Provide the (x, y) coordinate of the cell's center where the given text is located.  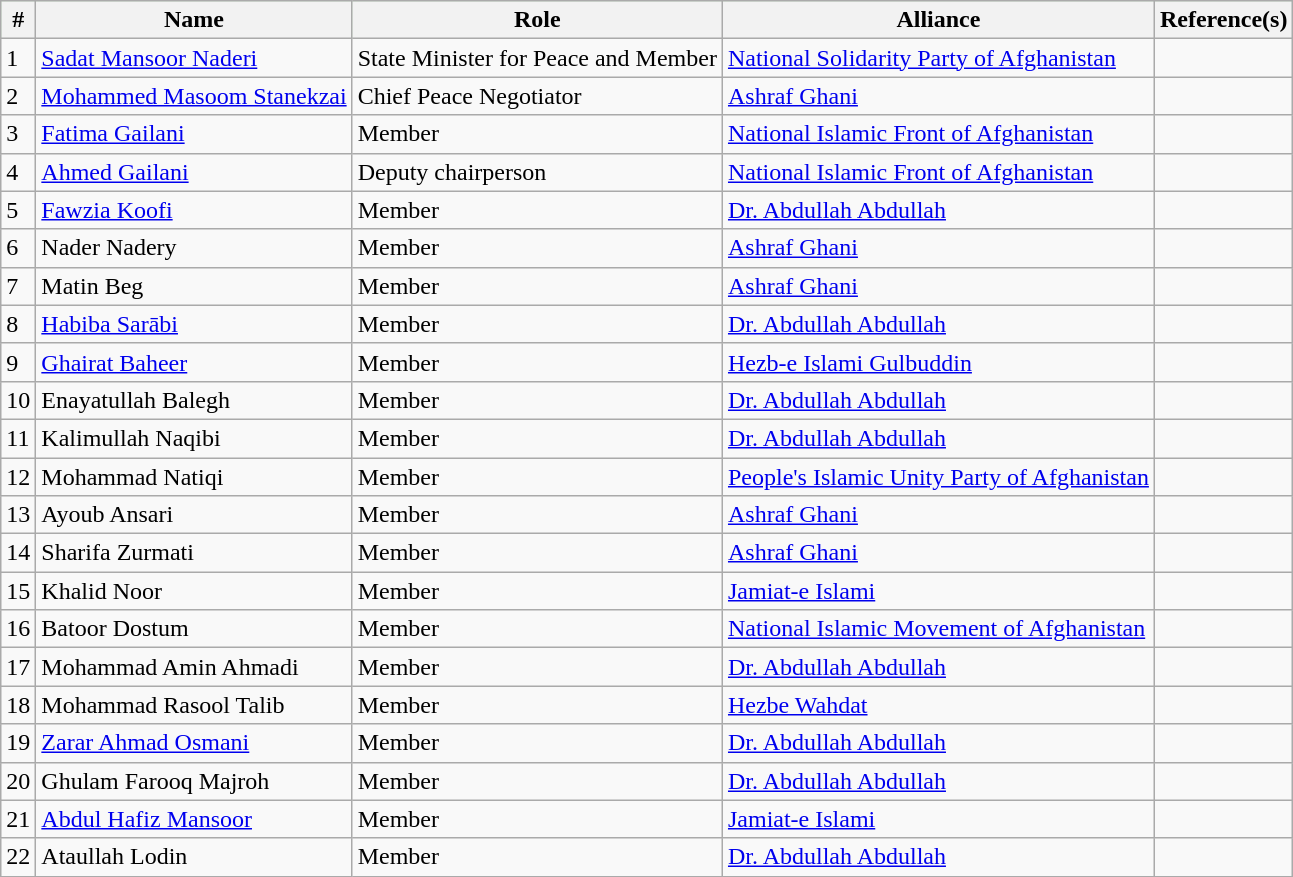
Enayatullah Balegh (194, 400)
10 (18, 400)
Chief Peace Negotiator (537, 96)
Sharifa Zurmati (194, 553)
Matin Beg (194, 286)
Hezbe Wahdat (938, 705)
14 (18, 553)
Ghulam Farooq Majroh (194, 781)
20 (18, 781)
Reference(s) (1224, 20)
Batoor Dostum (194, 629)
9 (18, 362)
Mohammed Masoom Stanekzai (194, 96)
1 (18, 58)
15 (18, 591)
Mohammad Amin Ahmadi (194, 667)
4 (18, 172)
Name (194, 20)
2 (18, 96)
13 (18, 515)
People's Islamic Unity Party of Afghanistan (938, 477)
Habiba Sarābi (194, 324)
# (18, 20)
Hezb-e Islami Gulbuddin (938, 362)
Khalid Noor (194, 591)
12 (18, 477)
Zarar Ahmad Osmani (194, 743)
3 (18, 134)
17 (18, 667)
7 (18, 286)
Ahmed Gailani (194, 172)
Mohammad Natiqi (194, 477)
Sadat Mansoor Naderi (194, 58)
Mohammad Rasool Talib (194, 705)
National Solidarity Party of Afghanistan (938, 58)
8 (18, 324)
18 (18, 705)
Fatima Gailani (194, 134)
22 (18, 857)
Ataullah Lodin (194, 857)
Role (537, 20)
6 (18, 248)
Alliance (938, 20)
Abdul Hafiz Mansoor (194, 819)
State Minister for Peace and Member (537, 58)
21 (18, 819)
19 (18, 743)
Kalimullah Naqibi (194, 438)
National Islamic Movement of Afghanistan (938, 629)
Ghairat Baheer (194, 362)
Ayoub Ansari (194, 515)
Fawzia Koofi (194, 210)
11 (18, 438)
Deputy chairperson (537, 172)
5 (18, 210)
16 (18, 629)
Nader Nadery (194, 248)
